Find where the given text appears and provide that cell's center as (x, y) coordinate. 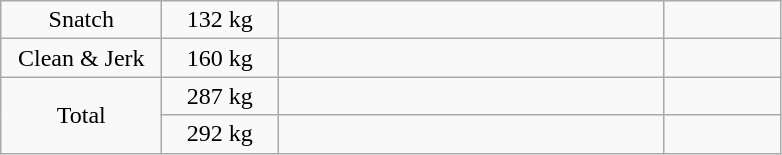
Snatch (82, 20)
287 kg (220, 96)
Total (82, 115)
160 kg (220, 58)
292 kg (220, 134)
Clean & Jerk (82, 58)
132 kg (220, 20)
